Locate the cell with the specified text and output its [X, Y] center coordinate. 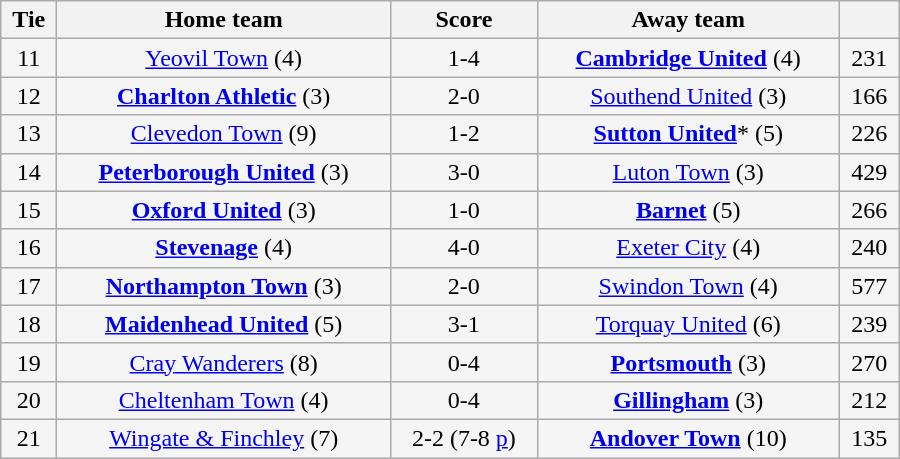
15 [29, 210]
Swindon Town (4) [688, 286]
Charlton Athletic (3) [224, 96]
Barnet (5) [688, 210]
3-1 [464, 324]
4-0 [464, 248]
18 [29, 324]
Maidenhead United (5) [224, 324]
Portsmouth (3) [688, 362]
Cray Wanderers (8) [224, 362]
12 [29, 96]
266 [869, 210]
Southend United (3) [688, 96]
Sutton United* (5) [688, 134]
Score [464, 20]
212 [869, 400]
Yeovil Town (4) [224, 58]
Luton Town (3) [688, 172]
17 [29, 286]
Exeter City (4) [688, 248]
2-2 (7-8 p) [464, 438]
Stevenage (4) [224, 248]
Cambridge United (4) [688, 58]
Gillingham (3) [688, 400]
270 [869, 362]
Clevedon Town (9) [224, 134]
14 [29, 172]
Tie [29, 20]
19 [29, 362]
Home team [224, 20]
20 [29, 400]
166 [869, 96]
Oxford United (3) [224, 210]
Northampton Town (3) [224, 286]
Peterborough United (3) [224, 172]
1-4 [464, 58]
11 [29, 58]
135 [869, 438]
Cheltenham Town (4) [224, 400]
3-0 [464, 172]
Torquay United (6) [688, 324]
16 [29, 248]
231 [869, 58]
Andover Town (10) [688, 438]
240 [869, 248]
577 [869, 286]
429 [869, 172]
13 [29, 134]
1-2 [464, 134]
21 [29, 438]
Away team [688, 20]
226 [869, 134]
Wingate & Finchley (7) [224, 438]
1-0 [464, 210]
239 [869, 324]
